Find where the given text appears and provide that cell's center as (x, y) coordinate. 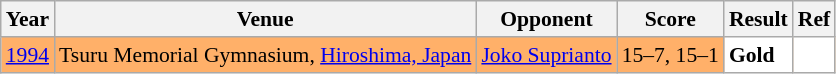
Score (670, 19)
Gold (758, 55)
Ref (814, 19)
Tsuru Memorial Gymnasium, Hiroshima, Japan (265, 55)
Opponent (546, 19)
1994 (28, 55)
Result (758, 19)
Joko Suprianto (546, 55)
Year (28, 19)
Venue (265, 19)
15–7, 15–1 (670, 55)
